For the text-containing cell, return its midpoint in (x, y) coordinate format. 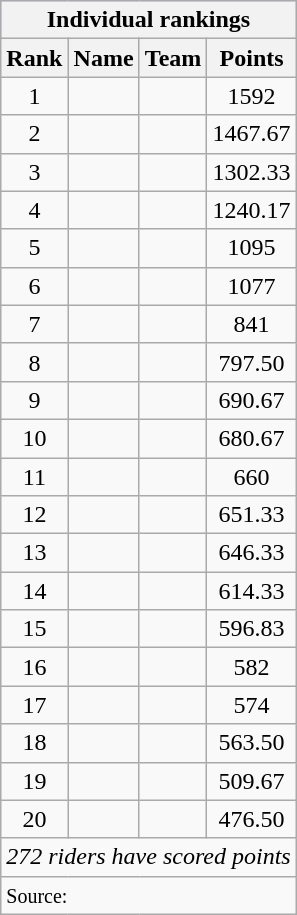
841 (252, 324)
651.33 (252, 515)
17 (34, 705)
5 (34, 248)
680.67 (252, 438)
19 (34, 781)
563.50 (252, 743)
660 (252, 477)
797.50 (252, 362)
1592 (252, 96)
614.33 (252, 591)
1467.67 (252, 134)
690.67 (252, 400)
18 (34, 743)
11 (34, 477)
582 (252, 667)
272 riders have scored points (148, 857)
509.67 (252, 781)
3 (34, 172)
Points (252, 58)
646.33 (252, 553)
1077 (252, 286)
1240.17 (252, 210)
14 (34, 591)
2 (34, 134)
1302.33 (252, 172)
596.83 (252, 629)
16 (34, 667)
15 (34, 629)
13 (34, 553)
Individual rankings (148, 20)
Source: (148, 895)
20 (34, 819)
1 (34, 96)
12 (34, 515)
7 (34, 324)
Name (104, 58)
476.50 (252, 819)
574 (252, 705)
8 (34, 362)
Team (173, 58)
10 (34, 438)
4 (34, 210)
Rank (34, 58)
6 (34, 286)
1095 (252, 248)
9 (34, 400)
